Locate the cell with the specified text and output its [X, Y] center coordinate. 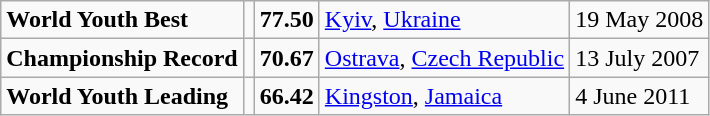
4 June 2011 [640, 96]
Championship Record [122, 58]
19 May 2008 [640, 20]
Kingston, Jamaica [444, 96]
66.42 [286, 96]
World Youth Leading [122, 96]
70.67 [286, 58]
World Youth Best [122, 20]
Ostrava, Czech Republic [444, 58]
13 July 2007 [640, 58]
77.50 [286, 20]
Kyiv, Ukraine [444, 20]
